Capture the cell that displays the provided text and extract its (x, y) central coordinate. 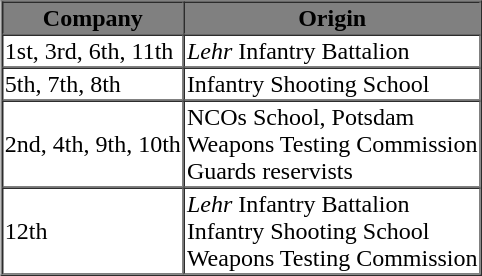
12th (93, 232)
Lehr Infantry BattalionInfantry Shooting SchoolWeapons Testing Commission (332, 232)
Lehr Infantry Battalion (332, 50)
Origin (332, 18)
2nd, 4th, 9th, 10th (93, 144)
NCOs School, PotsdamWeapons Testing CommissionGuards reservists (332, 144)
5th, 7th, 8th (93, 84)
Infantry Shooting School (332, 84)
1st, 3rd, 6th, 11th (93, 50)
Company (93, 18)
